Detect which cell encompasses the target text, then output its [x, y] center coordinate. 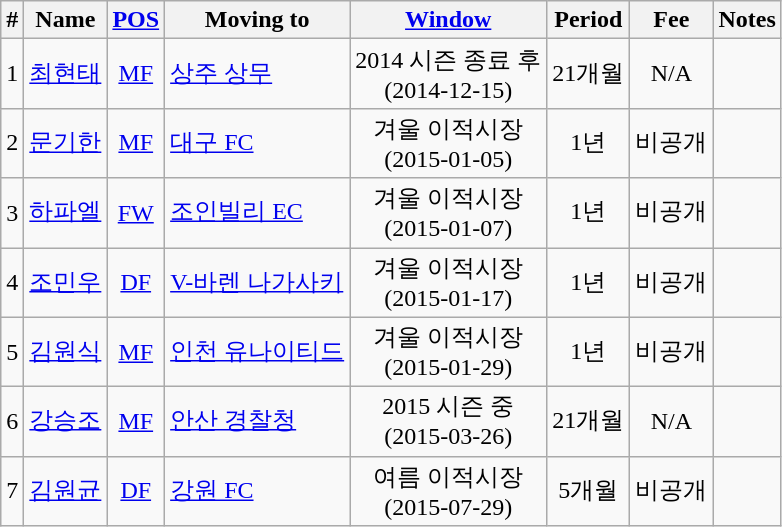
대구 FC [258, 143]
김원식 [66, 352]
겨울 이적시장(2015-01-05) [448, 143]
안산 경찰청 [258, 422]
FW [136, 213]
4 [12, 283]
문기한 [66, 143]
Period [588, 20]
조민우 [66, 283]
겨울 이적시장(2015-01-29) [448, 352]
3 [12, 213]
강원 FC [258, 491]
Window [448, 20]
Moving to [258, 20]
5개월 [588, 491]
최현태 [66, 74]
상주 상무 [258, 74]
여름 이적시장(2015-07-29) [448, 491]
7 [12, 491]
김원균 [66, 491]
1 [12, 74]
Notes [747, 20]
강승조 [66, 422]
# [12, 20]
겨울 이적시장(2015-01-07) [448, 213]
5 [12, 352]
겨울 이적시장(2015-01-17) [448, 283]
Fee [672, 20]
6 [12, 422]
Name [66, 20]
인천 유나이티드 [258, 352]
하파엘 [66, 213]
POS [136, 20]
조인빌리 EC [258, 213]
2 [12, 143]
2014 시즌 종료 후(2014-12-15) [448, 74]
V-바렌 나가사키 [258, 283]
2015 시즌 중(2015-03-26) [448, 422]
